Identify which cell holds the provided text, then report its (X, Y) central coordinate. 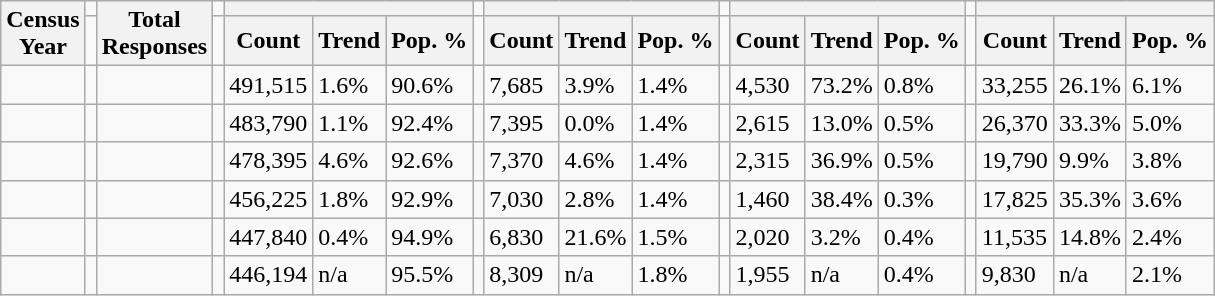
35.3% (1090, 199)
94.9% (430, 237)
21.6% (596, 237)
90.6% (430, 85)
92.4% (430, 123)
7,395 (522, 123)
14.8% (1090, 237)
0.3% (922, 199)
33,255 (1014, 85)
19,790 (1014, 161)
11,535 (1014, 237)
447,840 (268, 237)
7,370 (522, 161)
TotalResponses (154, 34)
CensusYear (43, 34)
7,030 (522, 199)
73.2% (842, 85)
1.1% (350, 123)
2,020 (768, 237)
2,315 (768, 161)
26.1% (1090, 85)
17,825 (1014, 199)
7,685 (522, 85)
26,370 (1014, 123)
2,615 (768, 123)
456,225 (268, 199)
2.4% (1170, 237)
1,955 (768, 275)
0.8% (922, 85)
5.0% (1170, 123)
95.5% (430, 275)
478,395 (268, 161)
9.9% (1090, 161)
33.3% (1090, 123)
2.8% (596, 199)
3.2% (842, 237)
1.5% (676, 237)
3.6% (1170, 199)
6,830 (522, 237)
1.6% (350, 85)
0.0% (596, 123)
36.9% (842, 161)
6.1% (1170, 85)
9,830 (1014, 275)
491,515 (268, 85)
3.8% (1170, 161)
38.4% (842, 199)
92.9% (430, 199)
92.6% (430, 161)
13.0% (842, 123)
1,460 (768, 199)
4,530 (768, 85)
8,309 (522, 275)
2.1% (1170, 275)
3.9% (596, 85)
446,194 (268, 275)
483,790 (268, 123)
